Determine the [X, Y] coordinate at the center of the cell enclosing the given text.  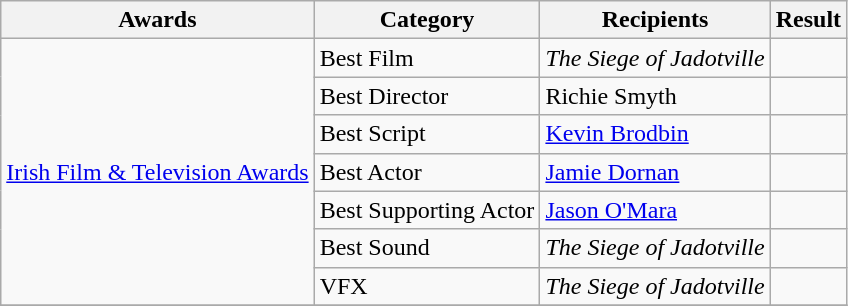
Awards [158, 20]
Jason O'Mara [655, 210]
Best Sound [427, 248]
Best Supporting Actor [427, 210]
Best Director [427, 96]
Jamie Dornan [655, 172]
Recipients [655, 20]
Kevin Brodbin [655, 134]
Best Film [427, 58]
VFX [427, 286]
Best Actor [427, 172]
Irish Film & Television Awards [158, 172]
Best Script [427, 134]
Category [427, 20]
Result [808, 20]
Richie Smyth [655, 96]
